Output the (X, Y) coordinate of the center of the cell containing the given text.  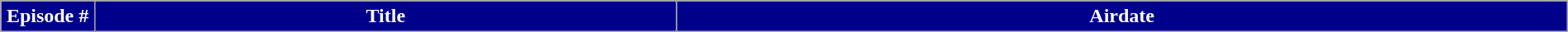
Title (385, 16)
Airdate (1121, 16)
Episode # (48, 16)
